From the cell containing the given text, extract its center point as [X, Y] coordinate. 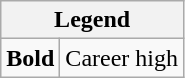
Legend [92, 20]
Bold [30, 58]
Career high [122, 58]
